Capture the cell that displays the provided text and extract its [X, Y] central coordinate. 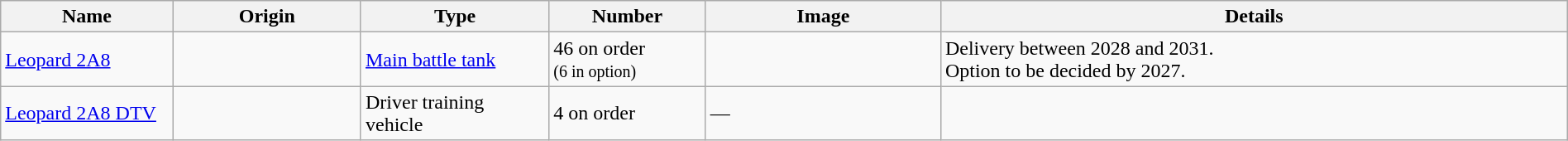
Main battle tank [455, 60]
Delivery between 2028 and 2031.Option to be decided by 2027. [1254, 60]
46 on order(6 in option) [627, 60]
Leopard 2A8 DTV [87, 113]
— [823, 113]
Leopard 2A8 [87, 60]
Number [627, 17]
Image [823, 17]
Driver training vehicle [455, 113]
Origin [266, 17]
Type [455, 17]
4 on order [627, 113]
Name [87, 17]
Details [1254, 17]
